Detect which cell encompasses the target text, then output its [x, y] center coordinate. 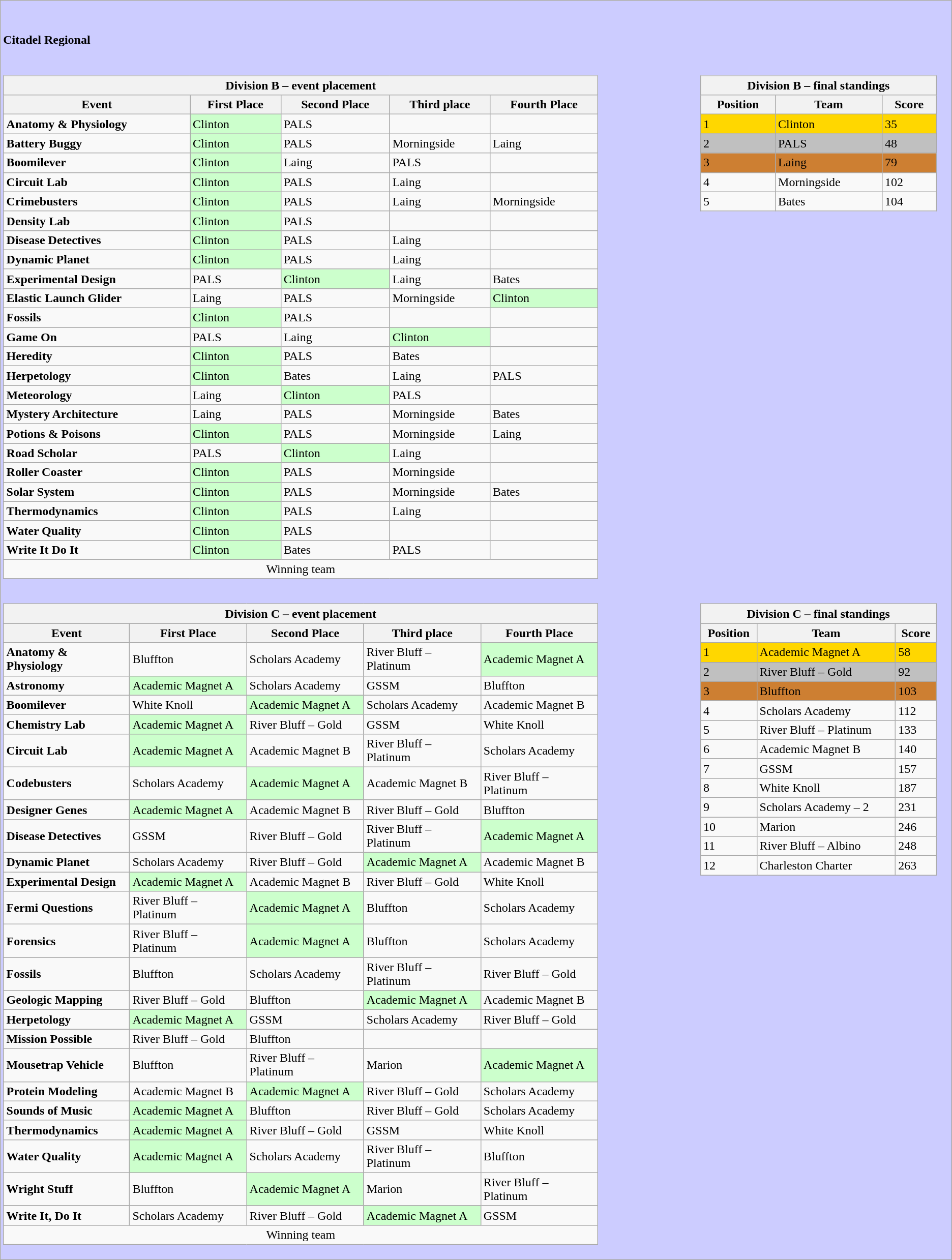
Division B – final standings [818, 85]
Mission Possible [67, 1039]
35 [909, 124]
Road Scholar [97, 453]
Potions & Poisons [97, 434]
140 [916, 749]
Chemistry Lab [67, 724]
Scholars Academy – 2 [826, 807]
231 [916, 807]
112 [916, 710]
58 [916, 652]
10 [728, 827]
Mousetrap Vehicle [67, 1065]
Write It Do It [97, 550]
133 [916, 730]
7 [728, 768]
Fermi Questions [67, 908]
Heredity [97, 356]
12 [728, 865]
Division C – final standings [818, 614]
Astronomy [67, 685]
Geologic Mapping [67, 1000]
Mystery Architecture [97, 414]
246 [916, 827]
Solar System [97, 492]
Crimebusters [97, 201]
Roller Coaster [97, 472]
79 [909, 163]
8 [728, 788]
187 [916, 788]
Elastic Launch Glider [97, 298]
Wright Stuff [67, 1189]
248 [916, 846]
6 [728, 749]
157 [916, 768]
103 [916, 691]
River Bluff – Albino [826, 846]
9 [728, 807]
Designer Genes [67, 809]
Write It, Do It [67, 1215]
Density Lab [97, 221]
Sounds of Music [67, 1111]
Battery Buggy [97, 143]
48 [909, 143]
Charleston Charter [826, 865]
Game On [97, 337]
Division C – event placement [301, 614]
102 [909, 182]
263 [916, 865]
11 [728, 846]
Division B – event placement [301, 85]
92 [916, 672]
Forensics [67, 941]
Codebusters [67, 783]
104 [909, 201]
Meteorology [97, 395]
Protein Modeling [67, 1091]
